Capture the cell that displays the provided text and extract its (x, y) central coordinate. 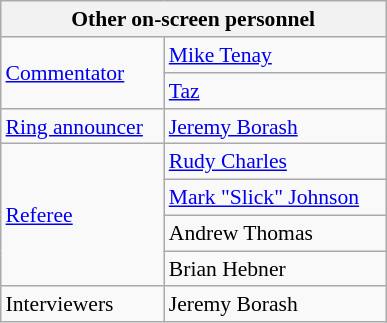
Rudy Charles (275, 162)
Taz (275, 91)
Interviewers (82, 304)
Mike Tenay (275, 55)
Commentator (82, 72)
Referee (82, 215)
Other on-screen personnel (194, 19)
Andrew Thomas (275, 233)
Brian Hebner (275, 269)
Ring announcer (82, 126)
Mark "Slick" Johnson (275, 197)
